For the text-containing cell, return its midpoint in [x, y] coordinate format. 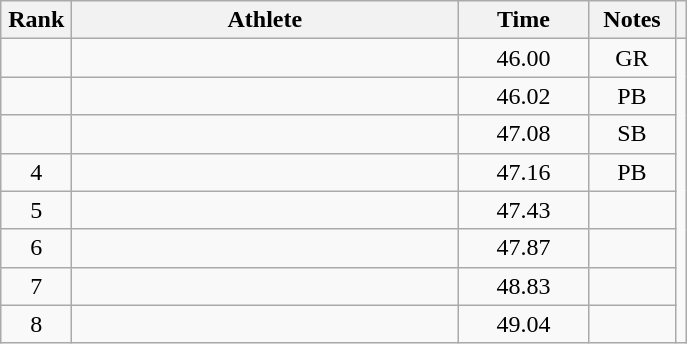
47.16 [524, 172]
GR [632, 58]
46.02 [524, 96]
Notes [632, 20]
Time [524, 20]
47.08 [524, 134]
8 [36, 324]
4 [36, 172]
49.04 [524, 324]
6 [36, 248]
SB [632, 134]
Athlete [265, 20]
47.87 [524, 248]
47.43 [524, 210]
5 [36, 210]
46.00 [524, 58]
7 [36, 286]
48.83 [524, 286]
Rank [36, 20]
